Locate the cell with the specified text and output its (X, Y) center coordinate. 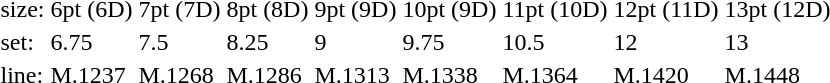
6.75 (92, 42)
12 (666, 42)
9.75 (450, 42)
7.5 (180, 42)
10.5 (555, 42)
9 (356, 42)
8.25 (268, 42)
